Extract the [x, y] coordinate from the center of the cell holding the provided text.  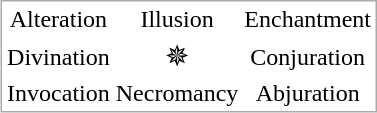
Conjuration [308, 57]
Enchantment [308, 19]
Illusion [177, 19]
Divination [59, 57]
Necromancy [177, 93]
Invocation [59, 93]
✵ [177, 57]
Alteration [59, 19]
Abjuration [308, 93]
